Detect which cell encompasses the target text, then output its (X, Y) center coordinate. 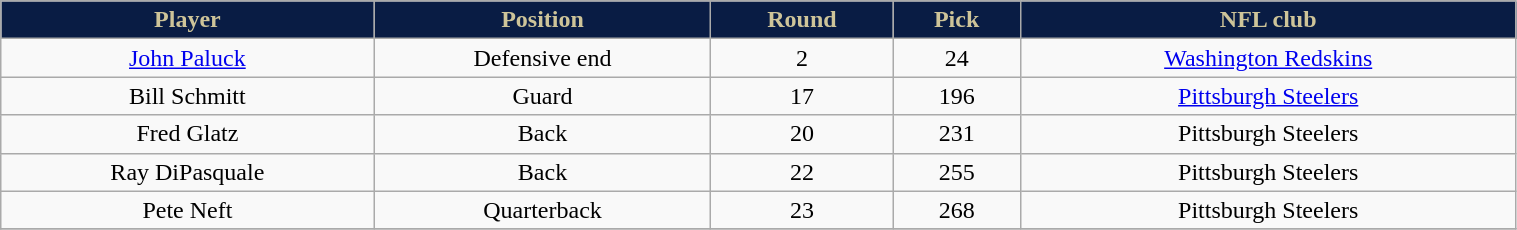
Guard (542, 96)
Quarterback (542, 210)
Bill Schmitt (188, 96)
196 (957, 96)
Ray DiPasquale (188, 172)
Round (802, 20)
268 (957, 210)
2 (802, 58)
John Paluck (188, 58)
17 (802, 96)
NFL club (1268, 20)
Player (188, 20)
Pick (957, 20)
Position (542, 20)
20 (802, 134)
22 (802, 172)
23 (802, 210)
Fred Glatz (188, 134)
Pete Neft (188, 210)
24 (957, 58)
Defensive end (542, 58)
255 (957, 172)
Washington Redskins (1268, 58)
231 (957, 134)
